Find where the given text appears and provide that cell's center as (x, y) coordinate. 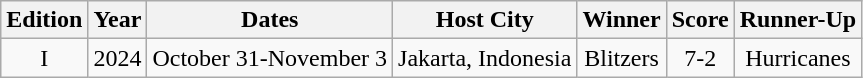
Year (118, 20)
7-2 (700, 58)
Dates (270, 20)
Blitzers (622, 58)
I (44, 58)
Hurricanes (798, 58)
October 31-November 3 (270, 58)
Score (700, 20)
Winner (622, 20)
Host City (485, 20)
Jakarta, Indonesia (485, 58)
Edition (44, 20)
2024 (118, 58)
Runner-Up (798, 20)
